Extract the (x, y) coordinate from the center of the cell holding the provided text.  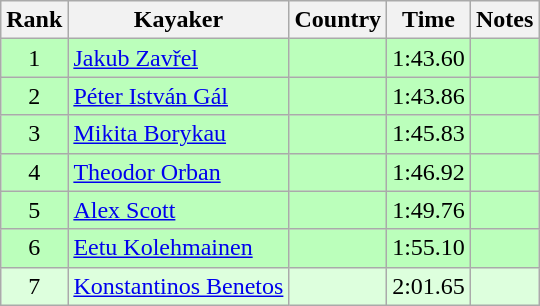
7 (34, 286)
Country (338, 20)
1 (34, 58)
Péter István Gál (178, 96)
Eetu Kolehmainen (178, 248)
6 (34, 248)
1:46.92 (429, 172)
Kayaker (178, 20)
Notes (504, 20)
1:43.60 (429, 58)
Rank (34, 20)
1:49.76 (429, 210)
1:55.10 (429, 248)
3 (34, 134)
Jakub Zavřel (178, 58)
2:01.65 (429, 286)
5 (34, 210)
Mikita Borykau (178, 134)
2 (34, 96)
Konstantinos Benetos (178, 286)
Time (429, 20)
Alex Scott (178, 210)
1:45.83 (429, 134)
4 (34, 172)
Theodor Orban (178, 172)
1:43.86 (429, 96)
